Locate the cell with the specified text and output its (x, y) center coordinate. 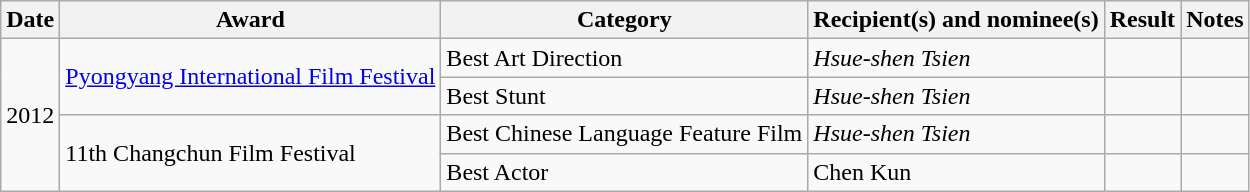
Result (1142, 20)
Date (30, 20)
Category (624, 20)
Best Stunt (624, 96)
2012 (30, 115)
Recipient(s) and nominee(s) (956, 20)
Best Actor (624, 172)
Notes (1215, 20)
Best Art Direction (624, 58)
Chen Kun (956, 172)
Pyongyang International Film Festival (250, 77)
Award (250, 20)
Best Chinese Language Feature Film (624, 134)
11th Changchun Film Festival (250, 153)
